Identify which cell holds the provided text, then report its [X, Y] central coordinate. 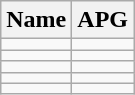
APG [103, 20]
Name [36, 20]
